Extract the (X, Y) coordinate from the center of the cell holding the provided text.  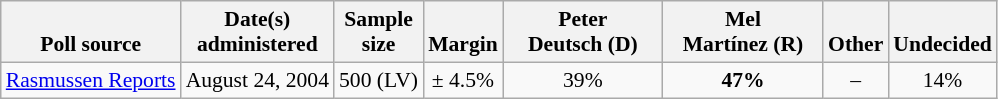
Rasmussen Reports (91, 80)
Undecided (942, 32)
Samplesize (378, 32)
August 24, 2004 (258, 80)
± 4.5% (463, 80)
– (856, 80)
Date(s)administered (258, 32)
39% (583, 80)
Poll source (91, 32)
47% (743, 80)
PeterDeutsch (D) (583, 32)
Other (856, 32)
MelMartínez (R) (743, 32)
14% (942, 80)
Margin (463, 32)
500 (LV) (378, 80)
